Find where the given text appears and provide that cell's center as [X, Y] coordinate. 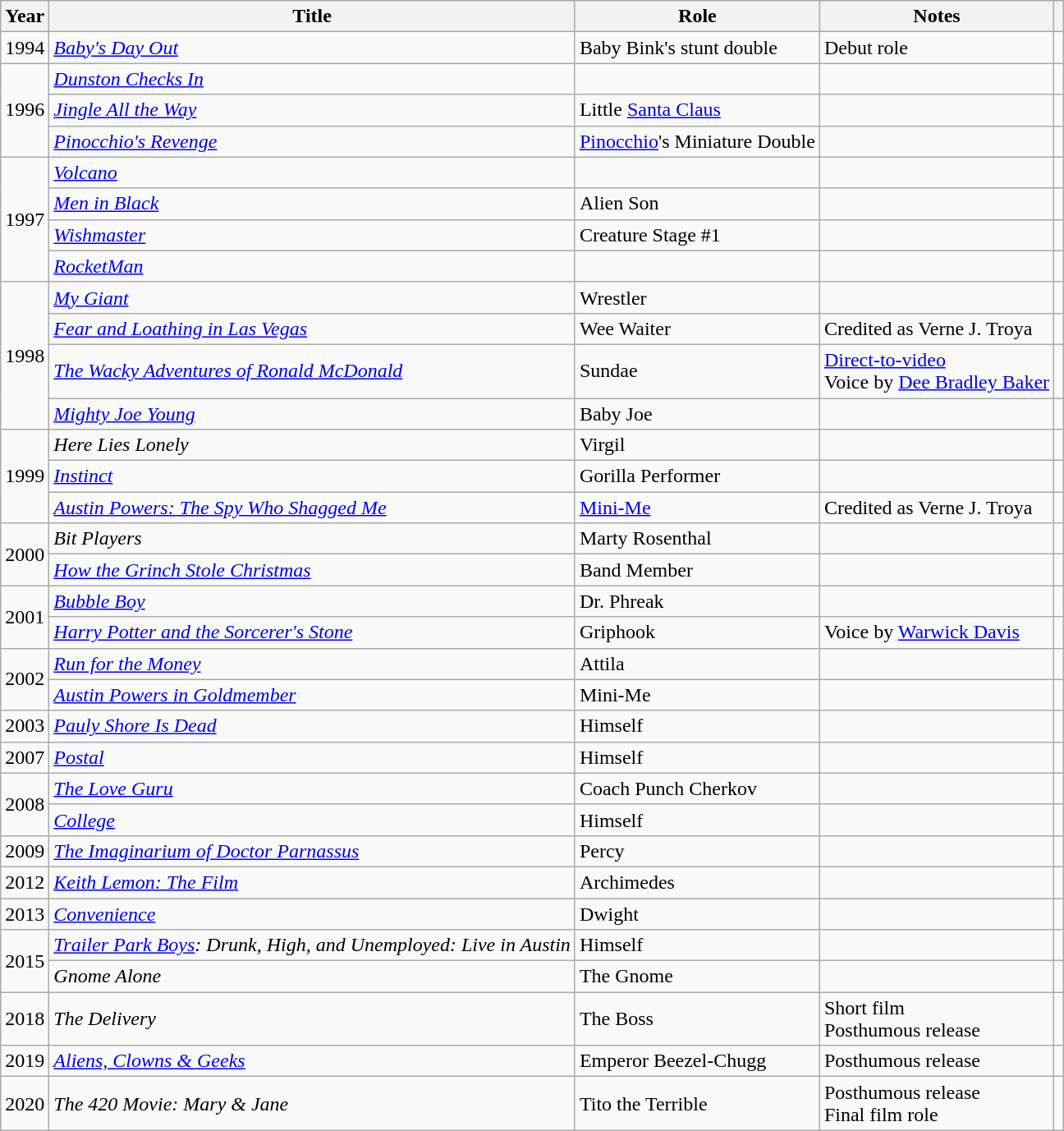
The 420 Movie: Mary & Jane [312, 1104]
Here Lies Lonely [312, 445]
Run for the Money [312, 664]
Aliens, Clowns & Geeks [312, 1061]
Band Member [697, 570]
2019 [25, 1061]
2003 [25, 726]
The Love Guru [312, 788]
Virgil [697, 445]
Keith Lemon: The Film [312, 882]
Postal [312, 757]
Trailer Park Boys: Drunk, High, and Unemployed: Live in Austin [312, 945]
Wrestler [697, 297]
Volcano [312, 172]
Dr. Phreak [697, 601]
Wishmaster [312, 235]
Direct-to-videoVoice by Dee Bradley Baker [936, 371]
1997 [25, 219]
Griphook [697, 632]
2020 [25, 1104]
2007 [25, 757]
Title [312, 16]
Baby Bink's stunt double [697, 48]
Harry Potter and the Sorcerer's Stone [312, 632]
Bubble Boy [312, 601]
1994 [25, 48]
Role [697, 16]
Baby Joe [697, 413]
The Delivery [312, 1018]
2000 [25, 554]
How the Grinch Stole Christmas [312, 570]
Wee Waiter [697, 329]
Gnome Alone [312, 977]
Notes [936, 16]
The Wacky Adventures of Ronald McDonald [312, 371]
Baby's Day Out [312, 48]
Pauly Shore Is Dead [312, 726]
Voice by Warwick Davis [936, 632]
The Gnome [697, 977]
Gorilla Performer [697, 476]
Alien Son [697, 204]
1999 [25, 476]
Debut role [936, 48]
Pinocchio's Miniature Double [697, 141]
Dunston Checks In [312, 79]
Men in Black [312, 204]
Pinocchio's Revenge [312, 141]
Little Santa Claus [697, 110]
Marty Rosenthal [697, 539]
Coach Punch Cherkov [697, 788]
Instinct [312, 476]
Dwight [697, 914]
Archimedes [697, 882]
Short film Posthumous release [936, 1018]
College [312, 820]
Attila [697, 664]
2018 [25, 1018]
Percy [697, 851]
The Imaginarium of Doctor Parnassus [312, 851]
2002 [25, 679]
2008 [25, 804]
Emperor Beezel-Chugg [697, 1061]
2001 [25, 617]
Convenience [312, 914]
2012 [25, 882]
RocketMan [312, 266]
Jingle All the Way [312, 110]
Sundae [697, 371]
Austin Powers in Goldmember [312, 695]
My Giant [312, 297]
2009 [25, 851]
1998 [25, 355]
2015 [25, 961]
2013 [25, 914]
Year [25, 16]
Tito the Terrible [697, 1104]
1996 [25, 110]
Mighty Joe Young [312, 413]
Austin Powers: The Spy Who Shagged Me [312, 508]
Fear and Loathing in Las Vegas [312, 329]
Posthumous release Final film role [936, 1104]
Posthumous release [936, 1061]
Bit Players [312, 539]
Creature Stage #1 [697, 235]
The Boss [697, 1018]
